Search for the cell housing the specified text and yield its (x, y) center coordinate. 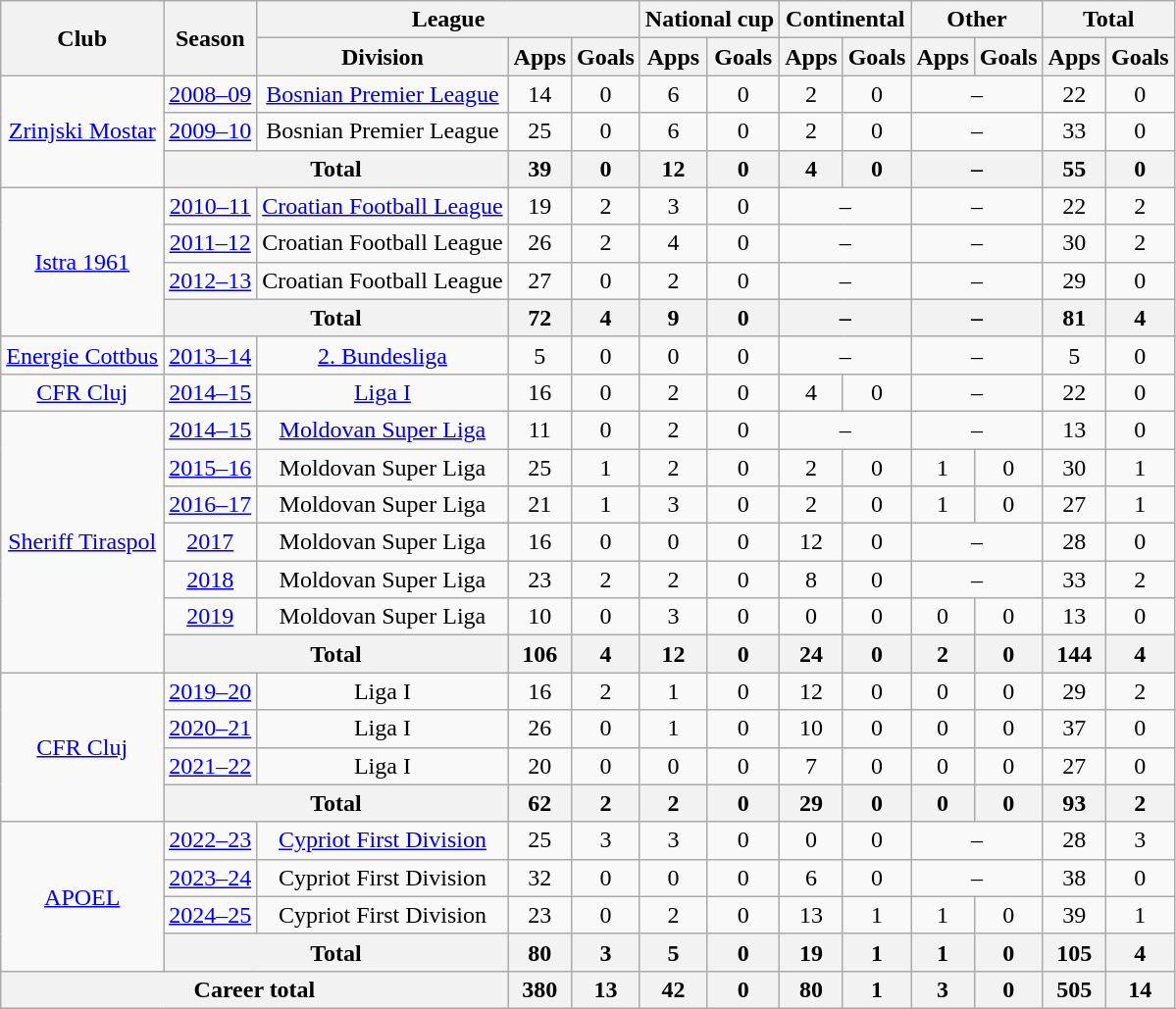
Zrinjski Mostar (82, 131)
11 (539, 429)
38 (1074, 878)
2018 (210, 580)
Division (383, 57)
Continental (845, 20)
National cup (709, 20)
2. Bundesliga (383, 355)
2019–20 (210, 691)
2010–11 (210, 206)
2016–17 (210, 505)
2021–22 (210, 766)
2008–09 (210, 94)
93 (1074, 803)
Season (210, 38)
37 (1074, 729)
72 (539, 318)
Club (82, 38)
2017 (210, 542)
2023–24 (210, 878)
League (449, 20)
505 (1074, 989)
21 (539, 505)
2022–23 (210, 840)
9 (673, 318)
8 (811, 580)
380 (539, 989)
2009–10 (210, 131)
62 (539, 803)
2020–21 (210, 729)
Sheriff Tiraspol (82, 541)
55 (1074, 169)
Other (977, 20)
2013–14 (210, 355)
81 (1074, 318)
144 (1074, 654)
24 (811, 654)
Istra 1961 (82, 262)
20 (539, 766)
Career total (255, 989)
2012–13 (210, 280)
32 (539, 878)
42 (673, 989)
106 (539, 654)
2011–12 (210, 243)
105 (1074, 952)
7 (811, 766)
2019 (210, 617)
2015–16 (210, 468)
Energie Cottbus (82, 355)
APOEL (82, 896)
2024–25 (210, 915)
